Return [X, Y] of the center of cell containing provided text 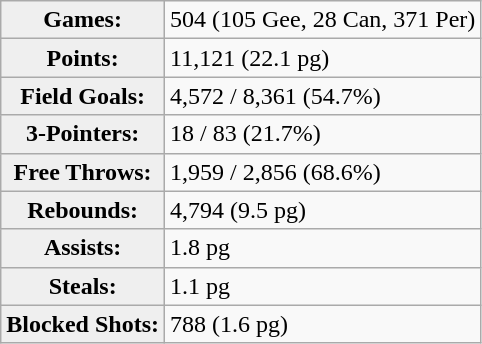
1.1 pg [323, 286]
Assists: [83, 248]
11,121 (22.1 pg) [323, 58]
504 (105 Gee, 28 Can, 371 Per) [323, 20]
1,959 / 2,856 (68.6%) [323, 172]
4,572 / 8,361 (54.7%) [323, 96]
4,794 (9.5 pg) [323, 210]
Free Throws: [83, 172]
1.8 pg [323, 248]
Blocked Shots: [83, 324]
Steals: [83, 286]
3-Pointers: [83, 134]
Field Goals: [83, 96]
788 (1.6 pg) [323, 324]
18 / 83 (21.7%) [323, 134]
Rebounds: [83, 210]
Games: [83, 20]
Points: [83, 58]
